Extract the [x, y] coordinate from the center of the cell holding the provided text.  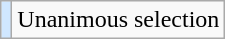
Unanimous selection [118, 20]
